Find where the given text appears and provide that cell's center as (X, Y) coordinate. 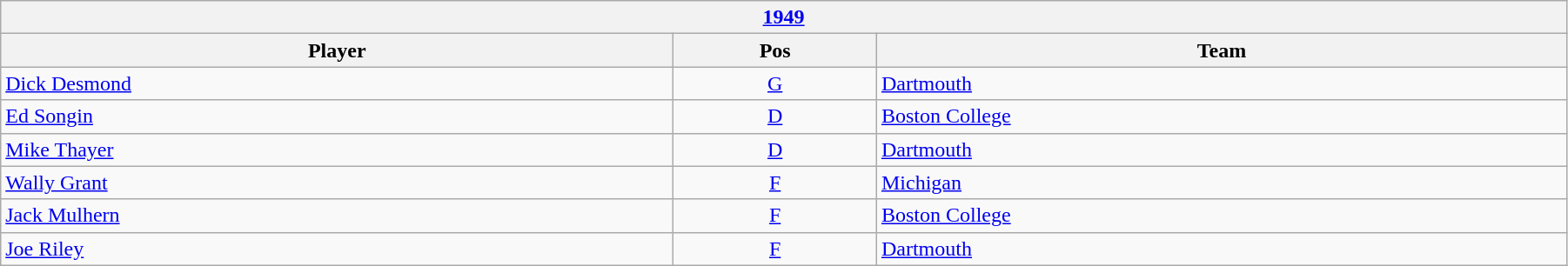
Dick Desmond (338, 83)
Michigan (1222, 183)
Wally Grant (338, 183)
1949 (784, 17)
Pos (775, 50)
Team (1222, 50)
Joe Riley (338, 249)
Ed Songin (338, 116)
G (775, 83)
Mike Thayer (338, 150)
Jack Mulhern (338, 216)
Player (338, 50)
